Pinpoint the cell where the given text exists, returning its [X, Y] midpoint coordinate. 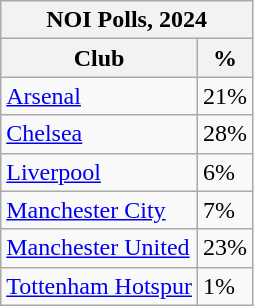
NOI Polls, 2024 [127, 20]
21% [224, 96]
Tottenham Hotspur [100, 286]
Chelsea [100, 134]
% [224, 58]
23% [224, 248]
Liverpool [100, 172]
7% [224, 210]
1% [224, 286]
Manchester United [100, 248]
28% [224, 134]
Arsenal [100, 96]
Manchester City [100, 210]
6% [224, 172]
Club [100, 58]
